Determine the [x, y] coordinate at the center of the cell enclosing the given text.  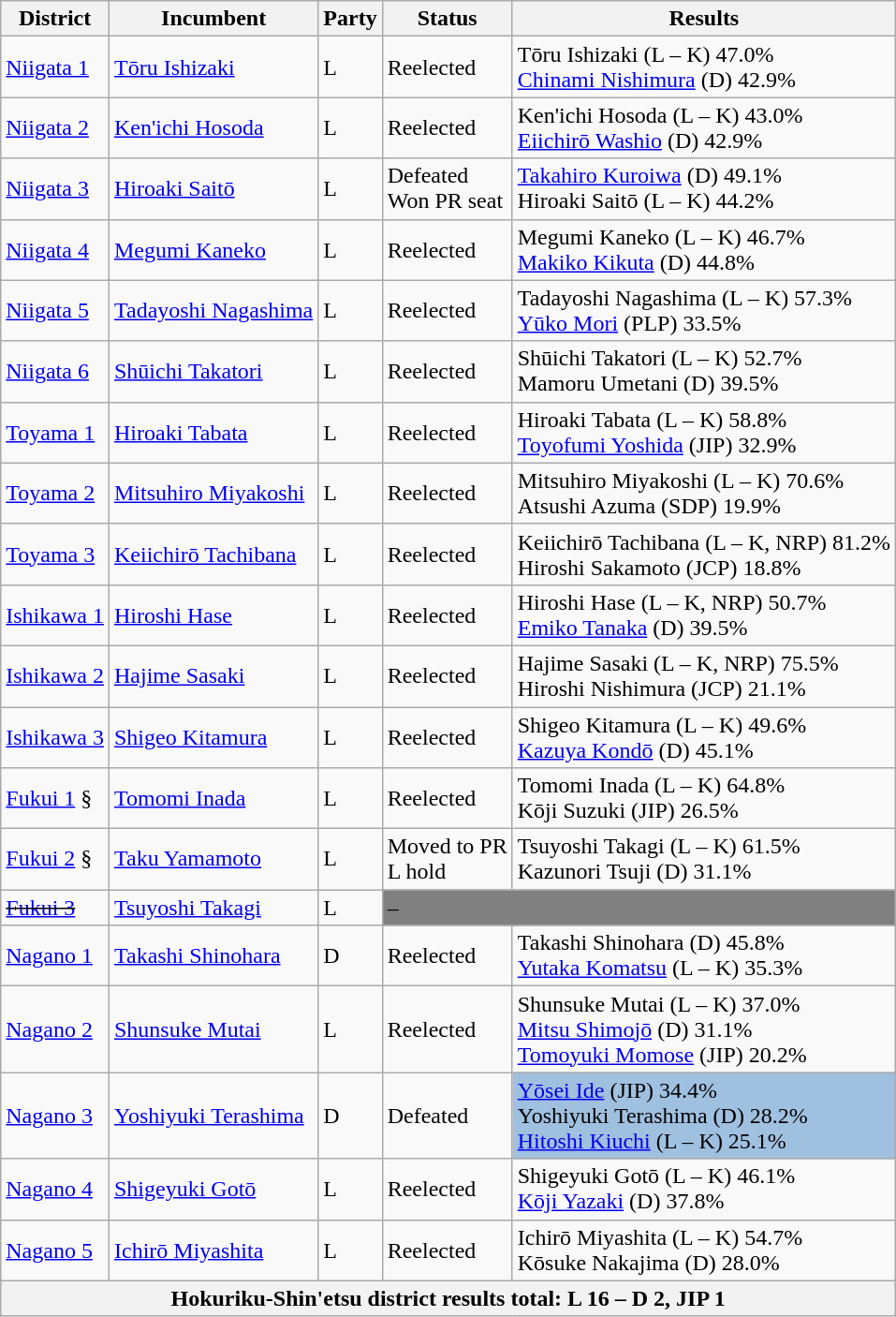
District [55, 19]
Shunsuke Mutai (L – K) 37.0%Mitsu Shimojō (D) 31.1%Tomoyuki Momose (JIP) 20.2% [704, 1029]
Keiichirō Tachibana (L – K, NRP) 81.2%Hiroshi Sakamoto (JCP) 18.8% [704, 555]
Toyama 1 [55, 433]
Defeated [448, 1116]
Tomomi Inada (L – K) 64.8%Kōji Suzuki (JIP) 26.5% [704, 798]
Hiroaki Tabata (L – K) 58.8%Toyofumi Yoshida (JIP) 32.9% [704, 433]
Nagano 3 [55, 1116]
Takahiro Kuroiwa (D) 49.1%Hiroaki Saitō (L – K) 44.2% [704, 189]
Shigeo Kitamura [213, 736]
Mitsuhiro Miyakoshi (L – K) 70.6%Atsushi Azuma (SDP) 19.9% [704, 493]
Hiroaki Tabata [213, 433]
Toyama 3 [55, 555]
Tadayoshi Nagashima (L – K) 57.3%Yūko Mori (PLP) 33.5% [704, 311]
Hajime Sasaki [213, 676]
Ken'ichi Hosoda [213, 127]
Shigeo Kitamura (L – K) 49.6%Kazuya Kondō (D) 45.1% [704, 736]
Niigata 2 [55, 127]
Hiroshi Hase (L – K, NRP) 50.7%Emiko Tanaka (D) 39.5% [704, 614]
Shigeyuki Gotō [213, 1190]
Shūichi Takatori [213, 371]
Taku Yamamoto [213, 860]
Nagano 4 [55, 1190]
Yōsei Ide (JIP) 34.4%Yoshiyuki Terashima (D) 28.2%Hitoshi Kiuchi (L – K) 25.1% [704, 1116]
Hokuriku-Shin'etsu district results total: L 16 – D 2, JIP 1 [448, 1298]
Moved to PRL hold [448, 860]
Status [448, 19]
Ishikawa 1 [55, 614]
Toyama 2 [55, 493]
Niigata 5 [55, 311]
Megumi Kaneko (L – K) 46.7%Makiko Kikuta (D) 44.8% [704, 249]
Nagano 2 [55, 1029]
Keiichirō Tachibana [213, 555]
Nagano 5 [55, 1250]
Fukui 3 [55, 908]
Hajime Sasaki (L – K, NRP) 75.5%Hiroshi Nishimura (JCP) 21.1% [704, 676]
Megumi Kaneko [213, 249]
Ichirō Miyashita [213, 1250]
Ichirō Miyashita (L – K) 54.7%Kōsuke Nakajima (D) 28.0% [704, 1250]
Niigata 4 [55, 249]
Shigeyuki Gotō (L – K) 46.1%Kōji Yazaki (D) 37.8% [704, 1190]
Nagano 1 [55, 955]
Party [350, 19]
Niigata 6 [55, 371]
DefeatedWon PR seat [448, 189]
Hiroshi Hase [213, 614]
Ishikawa 2 [55, 676]
Tōru Ishizaki [213, 67]
Shūichi Takatori (L – K) 52.7%Mamoru Umetani (D) 39.5% [704, 371]
Mitsuhiro Miyakoshi [213, 493]
Takashi Shinohara [213, 955]
Results [704, 19]
Fukui 1 § [55, 798]
Hiroaki Saitō [213, 189]
Niigata 3 [55, 189]
Tomomi Inada [213, 798]
– [639, 908]
Tadayoshi Nagashima [213, 311]
Takashi Shinohara (D) 45.8%Yutaka Komatsu (L – K) 35.3% [704, 955]
Tsuyoshi Takagi [213, 908]
Niigata 1 [55, 67]
Shunsuke Mutai [213, 1029]
Tsuyoshi Takagi (L – K) 61.5%Kazunori Tsuji (D) 31.1% [704, 860]
Ken'ichi Hosoda (L – K) 43.0%Eiichirō Washio (D) 42.9% [704, 127]
Fukui 2 § [55, 860]
Yoshiyuki Terashima [213, 1116]
Incumbent [213, 19]
Tōru Ishizaki (L – K) 47.0%Chinami Nishimura (D) 42.9% [704, 67]
Ishikawa 3 [55, 736]
